Identify which cell holds the provided text, then report its [x, y] central coordinate. 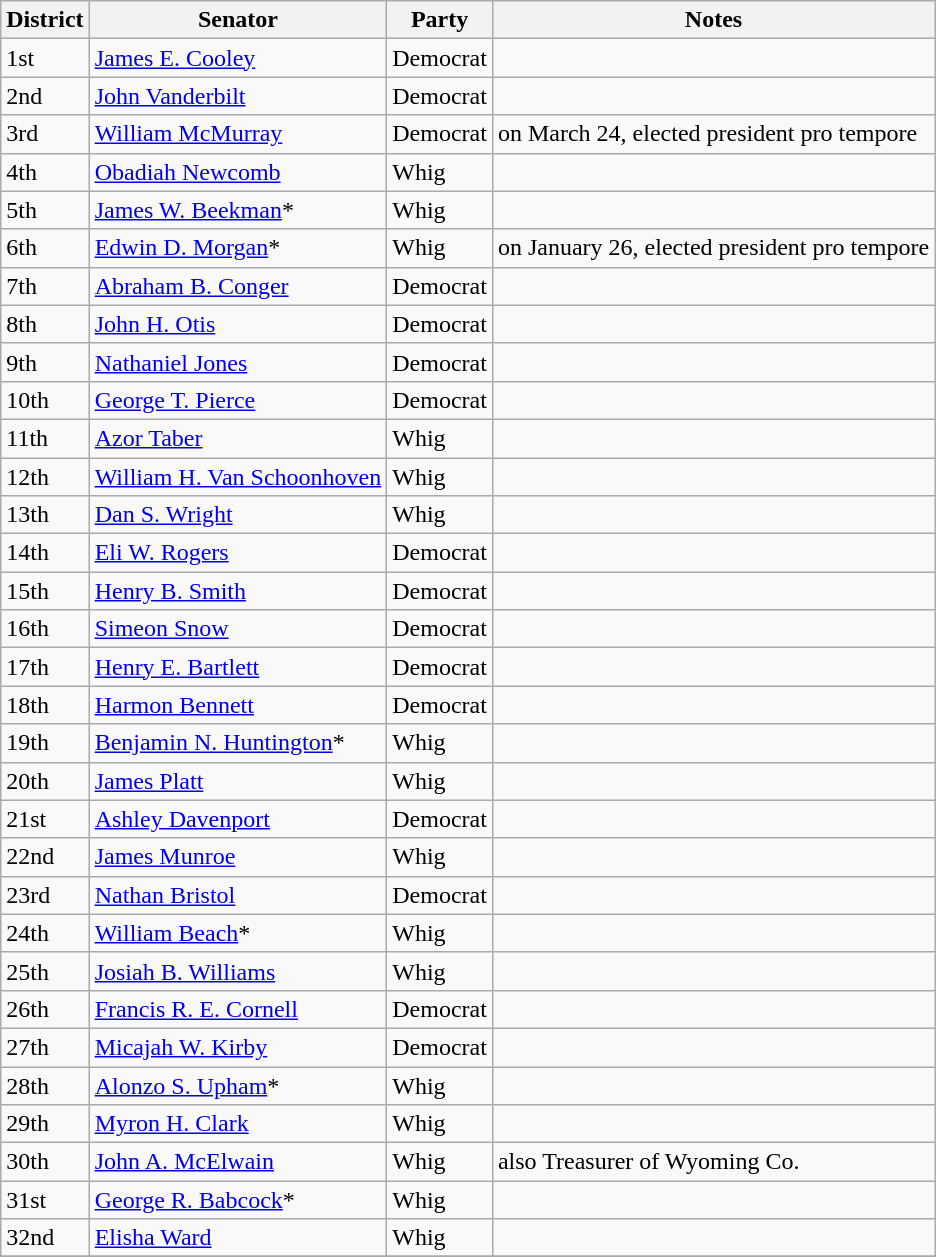
23rd [45, 895]
1st [45, 58]
Obadiah Newcomb [238, 172]
8th [45, 324]
George T. Pierce [238, 400]
21st [45, 819]
Alonzo S. Upham* [238, 1085]
William H. Van Schoonhoven [238, 477]
31st [45, 1200]
22nd [45, 857]
32nd [45, 1238]
George R. Babcock* [238, 1200]
Nathan Bristol [238, 895]
Senator [238, 20]
John Vanderbilt [238, 96]
16th [45, 629]
on January 26, elected president pro tempore [713, 248]
Edwin D. Morgan* [238, 248]
14th [45, 553]
John H. Otis [238, 324]
28th [45, 1085]
3rd [45, 134]
6th [45, 248]
27th [45, 1047]
John A. McElwain [238, 1162]
Nathaniel Jones [238, 362]
Party [440, 20]
Micajah W. Kirby [238, 1047]
James Munroe [238, 857]
13th [45, 515]
District [45, 20]
Azor Taber [238, 438]
Abraham B. Conger [238, 286]
7th [45, 286]
William McMurray [238, 134]
29th [45, 1124]
17th [45, 667]
Notes [713, 20]
Simeon Snow [238, 629]
Josiah B. Williams [238, 971]
2nd [45, 96]
James W. Beekman* [238, 210]
Elisha Ward [238, 1238]
20th [45, 781]
5th [45, 210]
24th [45, 933]
10th [45, 400]
18th [45, 705]
Francis R. E. Cornell [238, 1009]
on March 24, elected president pro tempore [713, 134]
Eli W. Rogers [238, 553]
4th [45, 172]
12th [45, 477]
19th [45, 743]
Myron H. Clark [238, 1124]
26th [45, 1009]
Dan S. Wright [238, 515]
Henry E. Bartlett [238, 667]
25th [45, 971]
Ashley Davenport [238, 819]
30th [45, 1162]
9th [45, 362]
James E. Cooley [238, 58]
William Beach* [238, 933]
11th [45, 438]
Henry B. Smith [238, 591]
also Treasurer of Wyoming Co. [713, 1162]
15th [45, 591]
Benjamin N. Huntington* [238, 743]
Harmon Bennett [238, 705]
James Platt [238, 781]
